Output the [X, Y] coordinate of the center of the cell containing the given text.  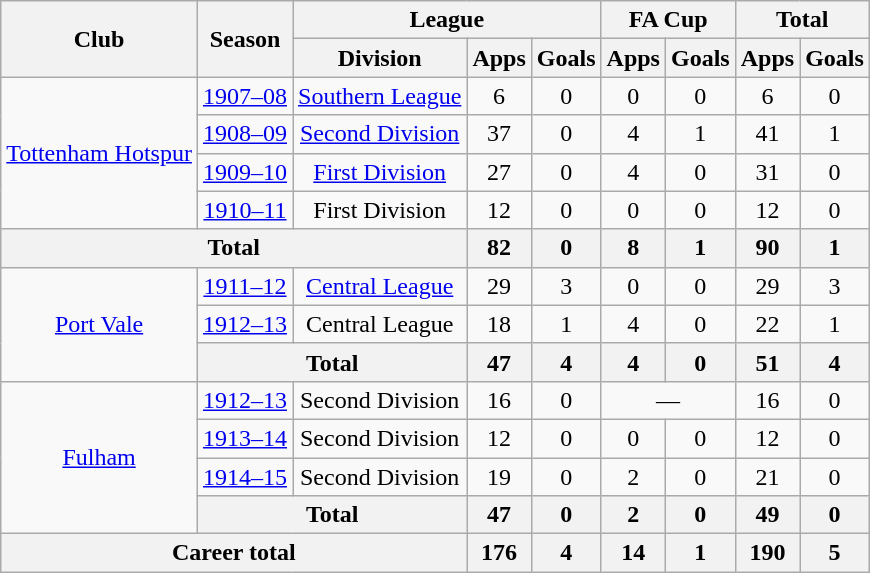
1907–08 [244, 96]
Season [244, 39]
5 [835, 553]
1908–09 [244, 134]
14 [633, 553]
1910–11 [244, 210]
Career total [234, 553]
8 [633, 248]
League [446, 20]
90 [767, 248]
Fulham [100, 457]
— [668, 400]
Port Vale [100, 324]
1914–15 [244, 477]
27 [499, 172]
1909–10 [244, 172]
49 [767, 515]
82 [499, 248]
Club [100, 39]
31 [767, 172]
1911–12 [244, 286]
176 [499, 553]
37 [499, 134]
Division [379, 58]
51 [767, 362]
22 [767, 324]
21 [767, 477]
Southern League [379, 96]
41 [767, 134]
190 [767, 553]
18 [499, 324]
Tottenham Hotspur [100, 153]
19 [499, 477]
1913–14 [244, 438]
FA Cup [668, 20]
